Return (X, Y) of the center of cell containing provided text 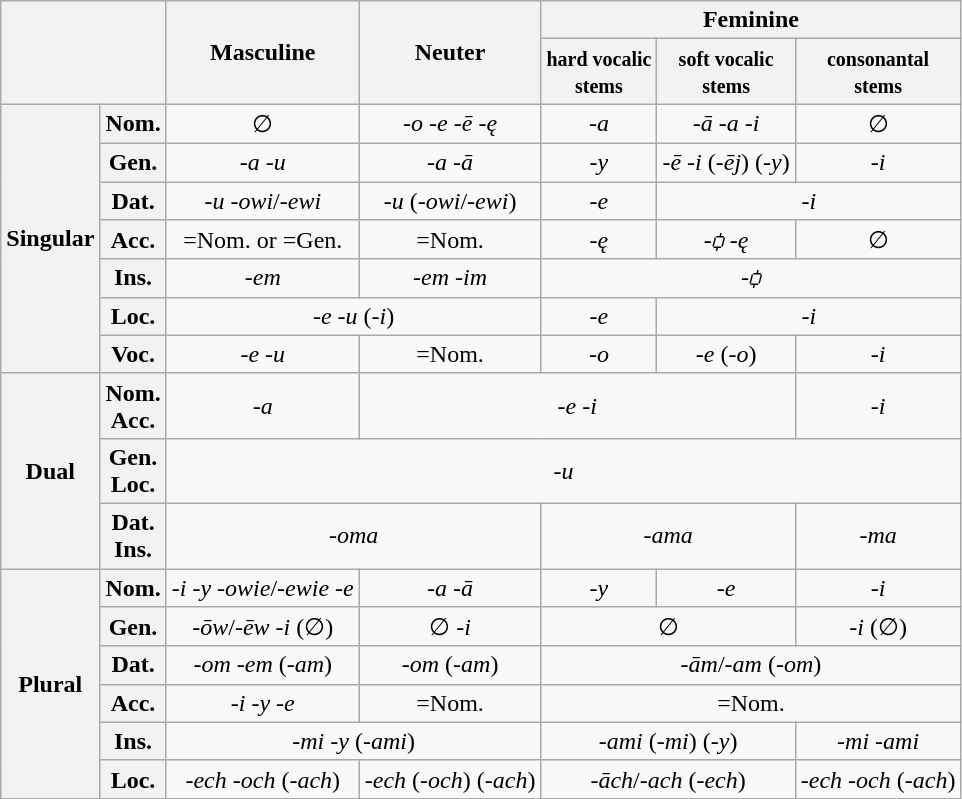
hard vocalicstems (599, 72)
Gen.Loc. (133, 470)
soft vocalicstems (726, 72)
-u (564, 470)
-ā -a -i (726, 124)
Plural (50, 683)
-u (-owi/-ewi) (450, 201)
-āch/-ach (-ech) (668, 779)
-ma (878, 536)
-i -y -e (262, 703)
-oma (354, 536)
Singular (50, 238)
∅ -i (450, 627)
-ech (-och) (-ach) (450, 779)
consonantalstems (878, 72)
-om -em (-am) (262, 665)
-em -im (450, 278)
Voc. (133, 354)
-o (599, 354)
Feminine (751, 20)
Nom.Acc. (133, 406)
-em (262, 278)
-ami (-mi) (-y) (668, 741)
Neuter (450, 52)
-i -y -owie/-ewie -e (262, 587)
-e -i (577, 406)
-ꟁ (751, 278)
-mi -y (-ami) (354, 741)
Dual (50, 470)
-e -u (-i) (354, 316)
-om (-am) (450, 665)
-o -e -ē -ę (450, 124)
-a -u (262, 162)
-ꟁ -ę (726, 240)
-ōw/-ēw -i (∅) (262, 627)
-u -owi/-ewi (262, 201)
-ama (668, 536)
-ē -i (-ēj) (-y) (726, 162)
-mi -ami (878, 741)
-i (∅) (878, 627)
-e -u (262, 354)
Masculine (262, 52)
-ām/-am (-om) (751, 665)
=Nom. or =Gen. (262, 240)
-e (-o) (726, 354)
Dat.Ins. (133, 536)
-ę (599, 240)
